Return the [x, y] coordinate for the center point of the cell that contains the specified text.  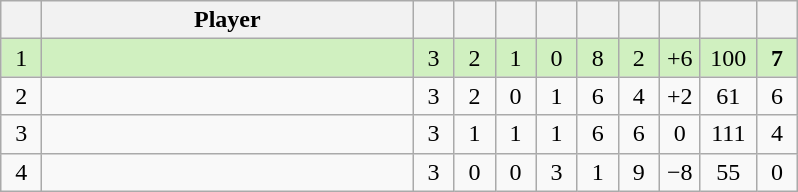
61 [728, 96]
8 [598, 58]
−8 [680, 172]
100 [728, 58]
55 [728, 172]
9 [638, 172]
111 [728, 134]
+2 [680, 96]
7 [776, 58]
+6 [680, 58]
Player [228, 20]
